Identify which cell holds the provided text, then report its (X, Y) central coordinate. 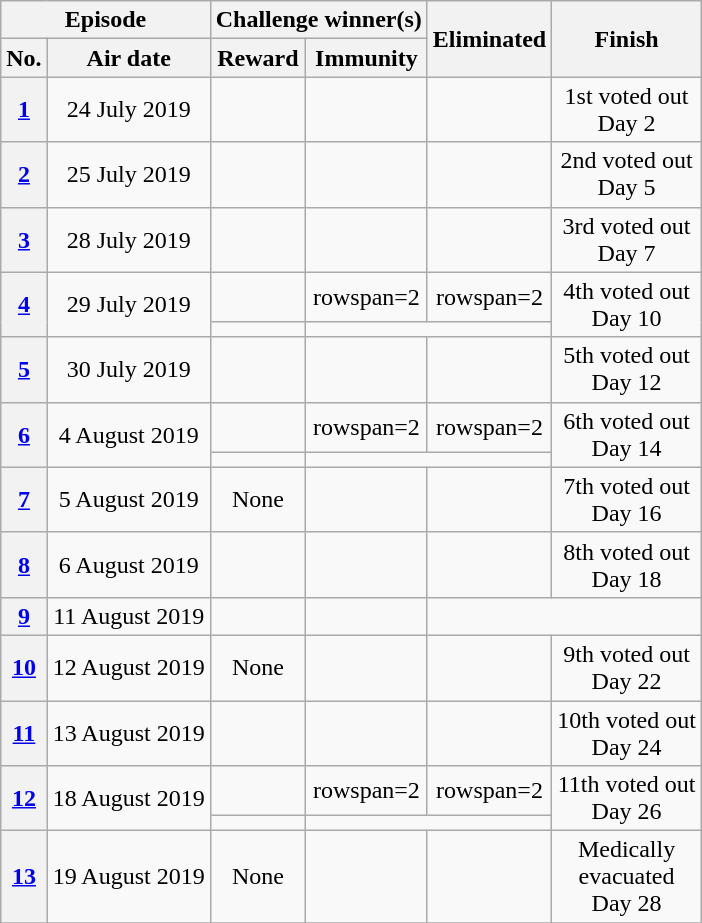
10th voted outDay 24 (627, 732)
30 July 2019 (128, 370)
Challenge winner(s) (318, 20)
3 (24, 240)
2nd voted outDay 5 (627, 174)
Episode (106, 20)
11th voted outDay 26 (627, 798)
9 (24, 616)
29 July 2019 (128, 304)
6 August 2019 (128, 564)
Eliminated (489, 39)
13 (24, 877)
2 (24, 174)
4th voted outDay 10 (627, 304)
25 July 2019 (128, 174)
8 (24, 564)
8th voted outDay 18 (627, 564)
6th voted outDay 14 (627, 434)
28 July 2019 (128, 240)
4 (24, 304)
Finish (627, 39)
5 (24, 370)
11 (24, 732)
10 (24, 668)
5th voted outDay 12 (627, 370)
7 (24, 500)
Immunity (367, 58)
6 (24, 434)
18 August 2019 (128, 798)
Medically evacuated Day 28 (627, 877)
1 (24, 110)
1st voted outDay 2 (627, 110)
24 July 2019 (128, 110)
9th voted outDay 22 (627, 668)
5 August 2019 (128, 500)
12 (24, 798)
Air date (128, 58)
Reward (258, 58)
No. (24, 58)
4 August 2019 (128, 434)
19 August 2019 (128, 877)
12 August 2019 (128, 668)
11 August 2019 (128, 616)
7th voted outDay 16 (627, 500)
3rd voted outDay 7 (627, 240)
13 August 2019 (128, 732)
